Pinpoint the cell where the given text exists, returning its [x, y] midpoint coordinate. 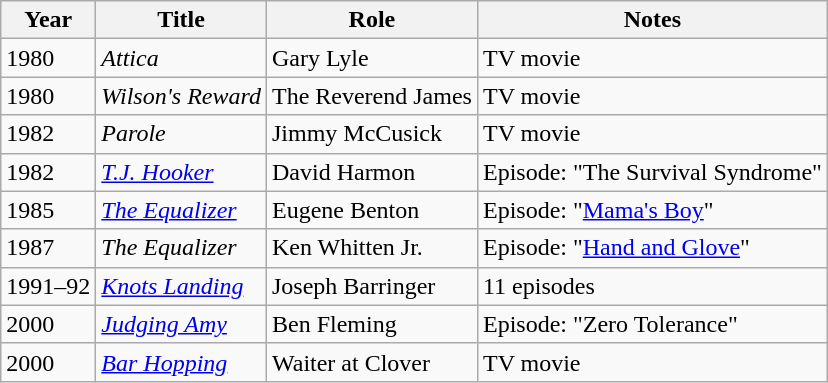
Wilson's Reward [182, 96]
Judging Amy [182, 324]
Ben Fleming [372, 324]
1991–92 [48, 286]
1985 [48, 210]
David Harmon [372, 172]
1987 [48, 248]
Gary Lyle [372, 58]
11 episodes [652, 286]
Jimmy McCusick [372, 134]
Episode: "Zero Tolerance" [652, 324]
Episode: "Mama's Boy" [652, 210]
Parole [182, 134]
Bar Hopping [182, 362]
Waiter at Clover [372, 362]
The Reverend James [372, 96]
Eugene Benton [372, 210]
Ken Whitten Jr. [372, 248]
Attica [182, 58]
Notes [652, 20]
Episode: "The Survival Syndrome" [652, 172]
Knots Landing [182, 286]
Role [372, 20]
Title [182, 20]
Joseph Barringer [372, 286]
Episode: "Hand and Glove" [652, 248]
T.J. Hooker [182, 172]
Year [48, 20]
